For the text-containing cell, return its midpoint in (X, Y) coordinate format. 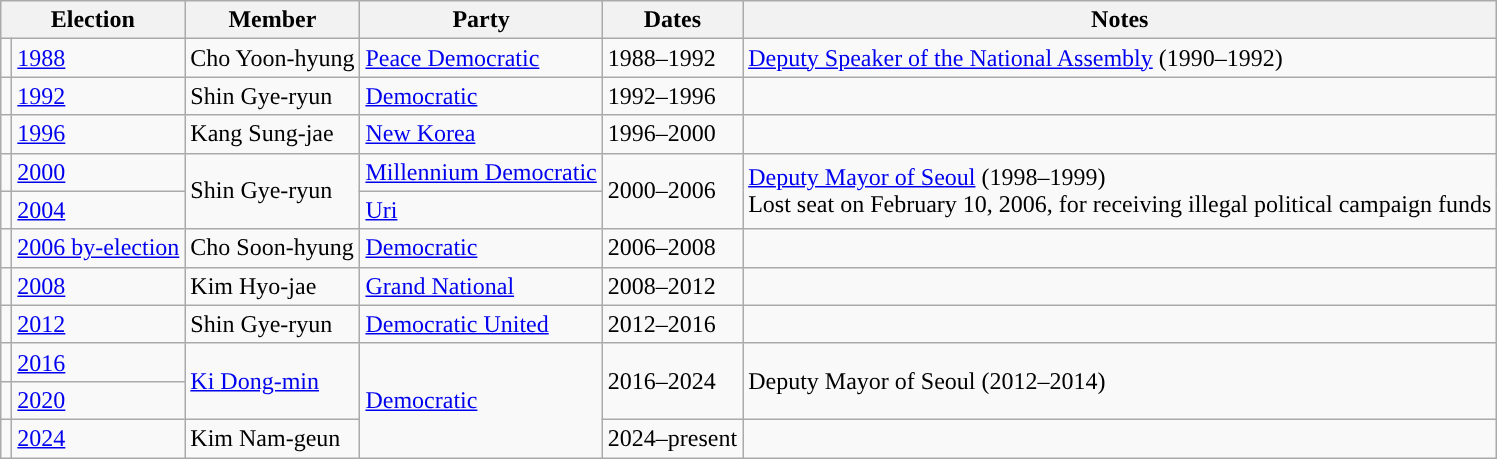
New Korea (481, 134)
1988–1992 (672, 58)
Millennium Democratic (481, 172)
Deputy Mayor of Seoul (1998–1999)Lost seat on February 10, 2006, for receiving illegal political campaign funds (1120, 191)
2000–2006 (672, 191)
2008–2012 (672, 286)
Dates (672, 20)
2012 (98, 324)
Uri (481, 210)
2004 (98, 210)
Peace Democratic (481, 58)
1992–1996 (672, 96)
2024–present (672, 438)
Kang Sung-jae (272, 134)
Cho Yoon-hyung (272, 58)
2016 (98, 362)
Democratic United (481, 324)
Notes (1120, 20)
Kim Hyo-jae (272, 286)
1988 (98, 58)
2020 (98, 400)
2016–2024 (672, 381)
Party (481, 20)
Kim Nam-geun (272, 438)
2008 (98, 286)
Ki Dong-min (272, 381)
Election (93, 20)
2006 by-election (98, 248)
1992 (98, 96)
1996–2000 (672, 134)
1996 (98, 134)
Deputy Mayor of Seoul (2012–2014) (1120, 381)
2012–2016 (672, 324)
Member (272, 20)
Cho Soon-hyung (272, 248)
2000 (98, 172)
Grand National (481, 286)
2006–2008 (672, 248)
2024 (98, 438)
Deputy Speaker of the National Assembly (1990–1992) (1120, 58)
